From the cell containing the given text, extract its center point as (x, y) coordinate. 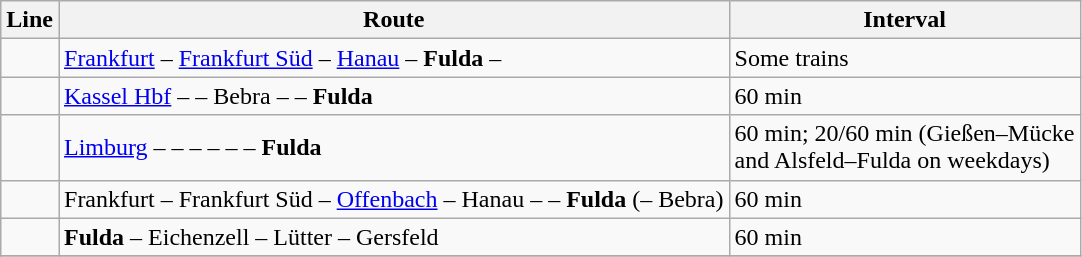
60 min; 20/60 min (Gießen–Mückeand Alsfeld–Fulda on weekdays) (904, 148)
Frankfurt – Frankfurt Süd – Offenbach – Hanau – – Fulda (– Bebra) (394, 199)
Route (394, 20)
Interval (904, 20)
Limburg – – – – – – Fulda (394, 148)
Fulda – Eichenzell – Lütter – Gersfeld (394, 237)
Line (30, 20)
Kassel Hbf – – Bebra – – Fulda (394, 96)
Some trains (904, 58)
Frankfurt – Frankfurt Süd – Hanau – Fulda – (394, 58)
